Identify which cell holds the provided text, then report its [x, y] central coordinate. 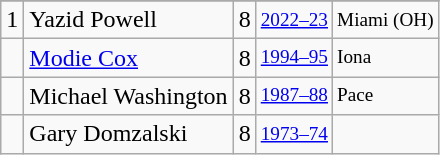
Iona [386, 58]
1994–95 [294, 58]
Miami (OH) [386, 20]
2022–23 [294, 20]
Modie Cox [128, 58]
1 [12, 20]
Yazid Powell [128, 20]
1987–88 [294, 96]
Gary Domzalski [128, 134]
1973–74 [294, 134]
Michael Washington [128, 96]
Pace [386, 96]
